Return [X, Y] of the center of cell containing provided text 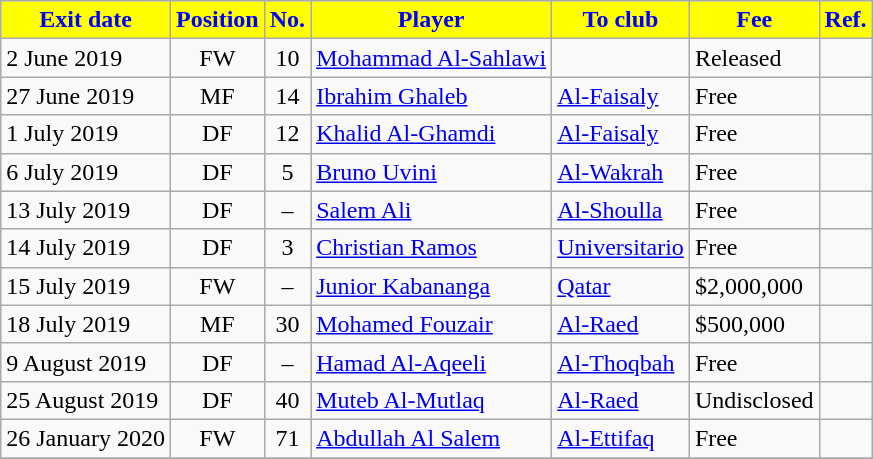
Universitario [621, 248]
Hamad Al-Aqeeli [432, 362]
18 July 2019 [86, 324]
Ref. [846, 20]
1 July 2019 [86, 134]
15 July 2019 [86, 286]
5 [287, 172]
Player [432, 20]
Position [217, 20]
$2,000,000 [754, 286]
3 [287, 248]
71 [287, 438]
Released [754, 58]
Junior Kabananga [432, 286]
No. [287, 20]
6 July 2019 [86, 172]
Fee [754, 20]
Khalid Al-Ghamdi [432, 134]
2 June 2019 [86, 58]
Al-Thoqbah [621, 362]
Exit date [86, 20]
$500,000 [754, 324]
Al-Shoulla [621, 210]
13 July 2019 [86, 210]
To club [621, 20]
Abdullah Al Salem [432, 438]
10 [287, 58]
Undisclosed [754, 400]
Muteb Al-Mutlaq [432, 400]
25 August 2019 [86, 400]
12 [287, 134]
27 June 2019 [86, 96]
Qatar [621, 286]
Christian Ramos [432, 248]
26 January 2020 [86, 438]
30 [287, 324]
Mohamed Fouzair [432, 324]
9 August 2019 [86, 362]
Mohammad Al-Sahlawi [432, 58]
40 [287, 400]
Al-Ettifaq [621, 438]
Salem Ali [432, 210]
14 [287, 96]
Bruno Uvini [432, 172]
14 July 2019 [86, 248]
Al-Wakrah [621, 172]
Ibrahim Ghaleb [432, 96]
